Capture the cell that displays the provided text and extract its (x, y) central coordinate. 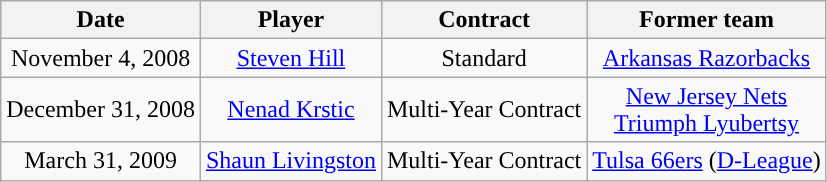
March 31, 2009 (101, 161)
Standard (484, 58)
Contract (484, 20)
New Jersey NetsTriumph Lyubertsy (706, 110)
December 31, 2008 (101, 110)
Former team (706, 20)
November 4, 2008 (101, 58)
Player (290, 20)
Date (101, 20)
Nenad Krstic (290, 110)
Shaun Livingston (290, 161)
Arkansas Razorbacks (706, 58)
Tulsa 66ers (D-League) (706, 161)
Steven Hill (290, 58)
